Extract the [X, Y] coordinate from the center of the cell holding the provided text.  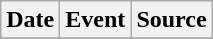
Event [96, 20]
Source [172, 20]
Date [30, 20]
